Locate the cell with the specified text and output its (x, y) center coordinate. 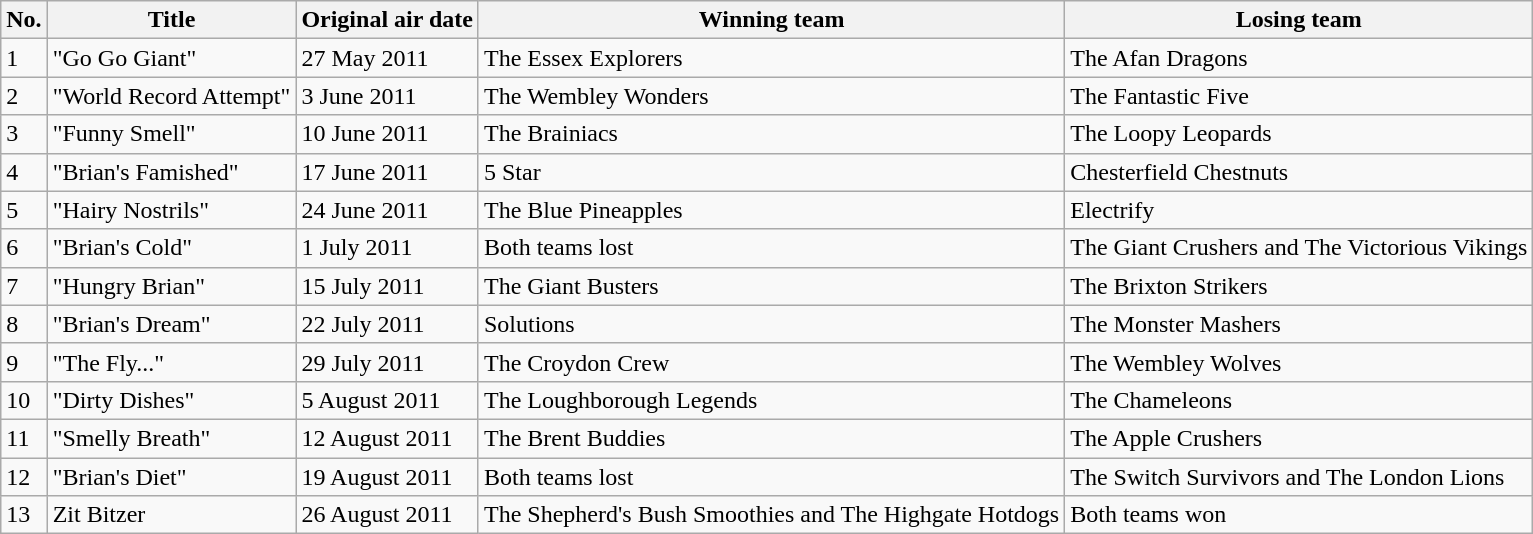
12 (24, 477)
Losing team (1299, 20)
26 August 2011 (388, 515)
"Hairy Nostrils" (172, 210)
15 July 2011 (388, 286)
The Apple Crushers (1299, 438)
3 June 2011 (388, 96)
7 (24, 286)
5 August 2011 (388, 400)
"The Fly..." (172, 362)
"Funny Smell" (172, 134)
29 July 2011 (388, 362)
Original air date (388, 20)
12 August 2011 (388, 438)
3 (24, 134)
Both teams won (1299, 515)
The Wembley Wonders (771, 96)
13 (24, 515)
11 (24, 438)
Chesterfield Chestnuts (1299, 172)
"Smelly Breath" (172, 438)
The Monster Mashers (1299, 324)
The Fantastic Five (1299, 96)
1 July 2011 (388, 248)
24 June 2011 (388, 210)
The Switch Survivors and The London Lions (1299, 477)
8 (24, 324)
27 May 2011 (388, 58)
4 (24, 172)
The Croydon Crew (771, 362)
The Shepherd's Bush Smoothies and The Highgate Hotdogs (771, 515)
10 (24, 400)
19 August 2011 (388, 477)
9 (24, 362)
"World Record Attempt" (172, 96)
10 June 2011 (388, 134)
2 (24, 96)
The Giant Crushers and The Victorious Vikings (1299, 248)
Solutions (771, 324)
5 Star (771, 172)
1 (24, 58)
"Brian's Diet" (172, 477)
Title (172, 20)
The Blue Pineapples (771, 210)
5 (24, 210)
"Brian's Dream" (172, 324)
Electrify (1299, 210)
The Loopy Leopards (1299, 134)
The Brent Buddies (771, 438)
17 June 2011 (388, 172)
The Chameleons (1299, 400)
The Wembley Wolves (1299, 362)
The Afan Dragons (1299, 58)
"Go Go Giant" (172, 58)
22 July 2011 (388, 324)
6 (24, 248)
The Loughborough Legends (771, 400)
"Hungry Brian" (172, 286)
The Essex Explorers (771, 58)
"Brian's Cold" (172, 248)
The Brainiacs (771, 134)
The Giant Busters (771, 286)
"Dirty Dishes" (172, 400)
No. (24, 20)
Winning team (771, 20)
The Brixton Strikers (1299, 286)
Zit Bitzer (172, 515)
"Brian's Famished" (172, 172)
